Determine the [x, y] coordinate at the center of the cell enclosing the given text.  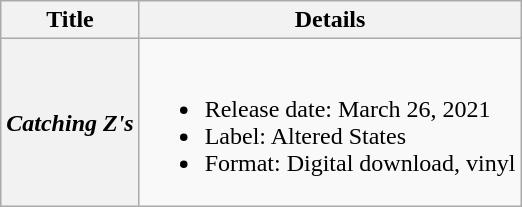
Title [70, 20]
Catching Z's [70, 122]
Details [330, 20]
Release date: March 26, 2021Label: Altered StatesFormat: Digital download, vinyl [330, 122]
